For the text-containing cell, return its midpoint in (X, Y) coordinate format. 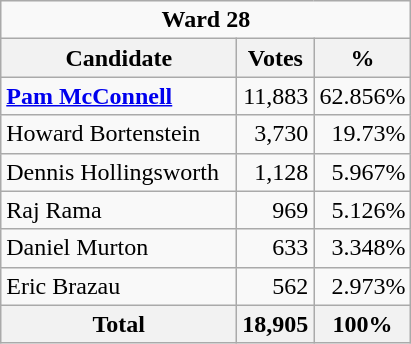
5.126% (362, 210)
Dennis Hollingsworth (119, 172)
969 (276, 210)
Raj Rama (119, 210)
100% (362, 324)
3.348% (362, 248)
% (362, 58)
Votes (276, 58)
562 (276, 286)
Pam McConnell (119, 96)
19.73% (362, 134)
11,883 (276, 96)
Total (119, 324)
5.967% (362, 172)
Ward 28 (206, 20)
Candidate (119, 58)
3,730 (276, 134)
Howard Bortenstein (119, 134)
Eric Brazau (119, 286)
633 (276, 248)
62.856% (362, 96)
2.973% (362, 286)
1,128 (276, 172)
Daniel Murton (119, 248)
18,905 (276, 324)
